Return the [x, y] coordinate for the center point of the cell that contains the specified text.  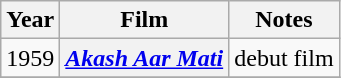
Year [30, 20]
Film [144, 20]
Notes [284, 20]
Akash Aar Mati [144, 58]
1959 [30, 58]
debut film [284, 58]
